Find where the given text appears and provide that cell's center as (x, y) coordinate. 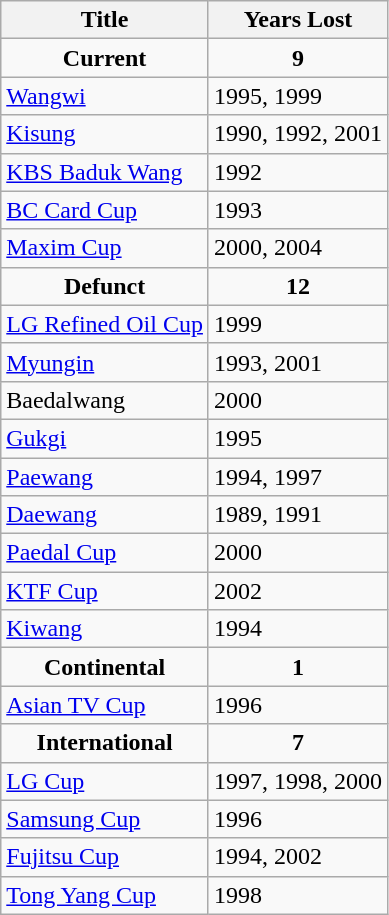
1998 (298, 895)
7 (298, 743)
1992 (298, 172)
International (105, 743)
1 (298, 667)
1994 (298, 629)
Gukgi (105, 438)
12 (298, 286)
LG Refined Oil Cup (105, 324)
Myungin (105, 362)
1999 (298, 324)
1993, 2001 (298, 362)
Years Lost (298, 20)
Baedalwang (105, 400)
2002 (298, 591)
1993 (298, 210)
Title (105, 20)
9 (298, 58)
1989, 1991 (298, 515)
Wangwi (105, 96)
LG Cup (105, 781)
1994, 2002 (298, 857)
Fujitsu Cup (105, 857)
1995 (298, 438)
Kiwang (105, 629)
BC Card Cup (105, 210)
1997, 1998, 2000 (298, 781)
Maxim Cup (105, 248)
Samsung Cup (105, 819)
Defunct (105, 286)
1994, 1997 (298, 477)
Tong Yang Cup (105, 895)
KTF Cup (105, 591)
KBS Baduk Wang (105, 172)
Paedal Cup (105, 553)
Asian TV Cup (105, 705)
Daewang (105, 515)
Continental (105, 667)
Current (105, 58)
Kisung (105, 134)
Paewang (105, 477)
1990, 1992, 2001 (298, 134)
1995, 1999 (298, 96)
2000, 2004 (298, 248)
